Identify which cell holds the provided text, then report its [x, y] central coordinate. 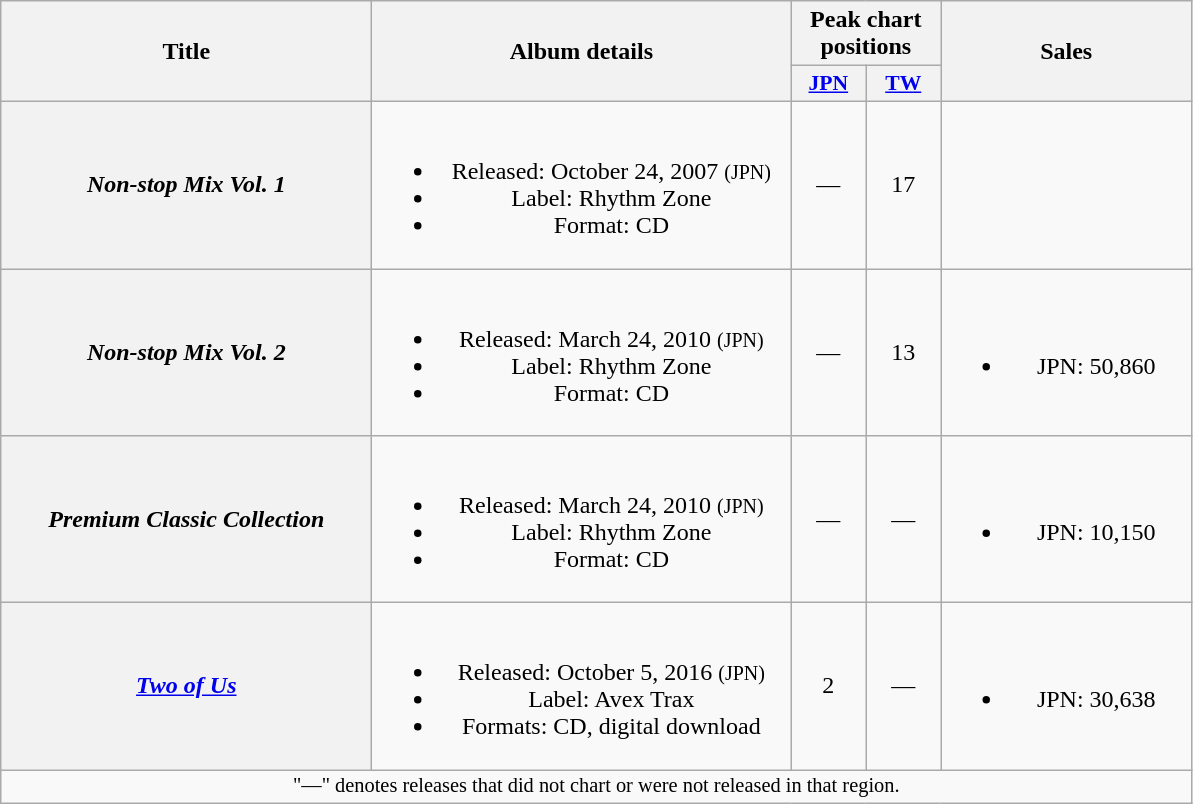
Title [186, 52]
JPN: 50,860 [1066, 352]
2 [828, 686]
Sales [1066, 52]
"—" denotes releases that did not chart or were not released in that region. [596, 787]
17 [904, 184]
Released: October 5, 2016 (JPN)Label: Avex TraxFormats: CD, digital download [582, 686]
13 [904, 352]
JPN [828, 84]
Album details [582, 52]
Two of Us [186, 686]
Non-stop Mix Vol. 1 [186, 184]
Released: October 24, 2007 (JPN)Label: Rhythm ZoneFormat: CD [582, 184]
JPN: 30,638 [1066, 686]
Premium Classic Collection [186, 520]
Peak chart positions [866, 34]
Non-stop Mix Vol. 2 [186, 352]
TW [904, 84]
JPN: 10,150 [1066, 520]
